Locate the cell with the specified text and output its [x, y] center coordinate. 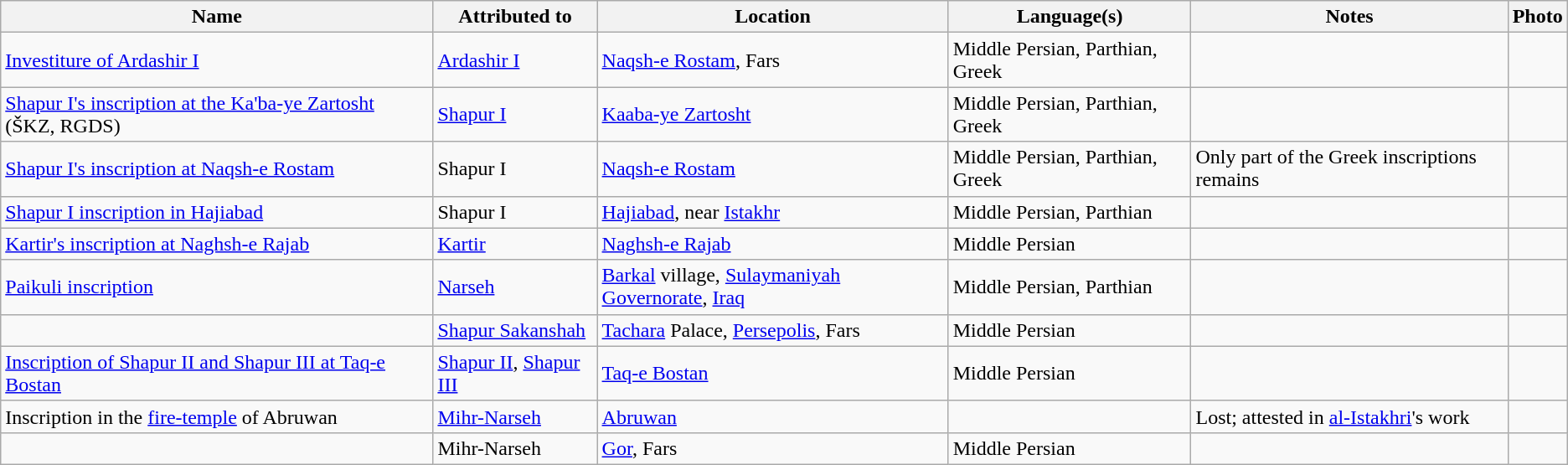
Naghsh-e Rajab [772, 244]
Naqsh-e Rostam, Fars [772, 60]
Name [217, 17]
Taq-e Bostan [772, 374]
Investiture of Ardashir I [217, 60]
Inscription in the fire-temple of Abruwan [217, 416]
Tachara Palace, Persepolis, Fars [772, 330]
Photo [1538, 17]
Shapur I's inscription at Naqsh-e Rostam [217, 169]
Narseh [515, 287]
Kartir [515, 244]
Only part of the Greek inscriptions remains [1349, 169]
Paikuli inscription [217, 287]
Lost; attested in al-Istakhri's work [1349, 416]
Shapur I inscription in Hajiabad [217, 212]
Kartir's inscription at Naghsh-e Rajab [217, 244]
Attributed to [515, 17]
Kaaba-ye Zartosht [772, 114]
Hajiabad, near Istakhr [772, 212]
Barkal village, Sulaymaniyah Governorate, Iraq [772, 287]
Location [772, 17]
Language(s) [1070, 17]
Naqsh-e Rostam [772, 169]
Shapur I's inscription at the Ka'ba-ye Zartosht (ŠKZ, RGDS) [217, 114]
Notes [1349, 17]
Abruwan [772, 416]
Gor, Fars [772, 448]
Ardashir I [515, 60]
Shapur Sakanshah [515, 330]
Shapur II, Shapur III [515, 374]
Inscription of Shapur II and Shapur III at Taq-e Bostan [217, 374]
